Extract the [X, Y] coordinate from the center of the cell holding the provided text.  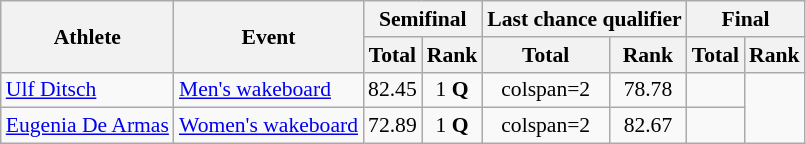
72.89 [392, 126]
Athlete [88, 36]
82.45 [392, 90]
82.67 [648, 126]
Eugenia De Armas [88, 126]
Men's wakeboard [268, 90]
Ulf Ditsch [88, 90]
Semifinal [422, 19]
Final [746, 19]
78.78 [648, 90]
Last chance qualifier [584, 19]
Event [268, 36]
Women's wakeboard [268, 126]
